Return the [x, y] coordinate for the center point of the cell that contains the specified text.  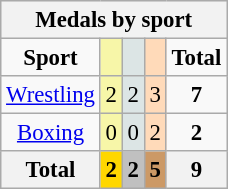
7 [196, 95]
Sport [51, 58]
5 [155, 170]
Boxing [51, 133]
3 [155, 95]
Medals by sport [114, 20]
9 [196, 170]
Wrestling [51, 95]
